Search for the cell housing the specified text and yield its [x, y] center coordinate. 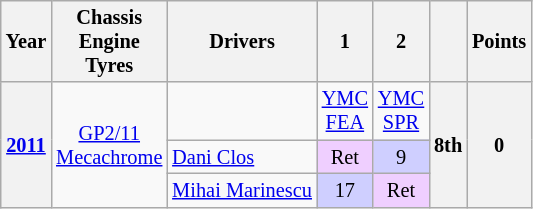
17 [345, 190]
2011 [26, 144]
Mihai Marinescu [242, 190]
GP2/11Mecachrome [109, 144]
8th [448, 144]
Drivers [242, 41]
YMCFEA [345, 111]
0 [499, 144]
Points [499, 41]
Dani Clos [242, 157]
9 [401, 157]
YMCSPR [401, 111]
2 [401, 41]
Year [26, 41]
1 [345, 41]
ChassisEngineTyres [109, 41]
